Output the (X, Y) coordinate of the center of the cell containing the given text.  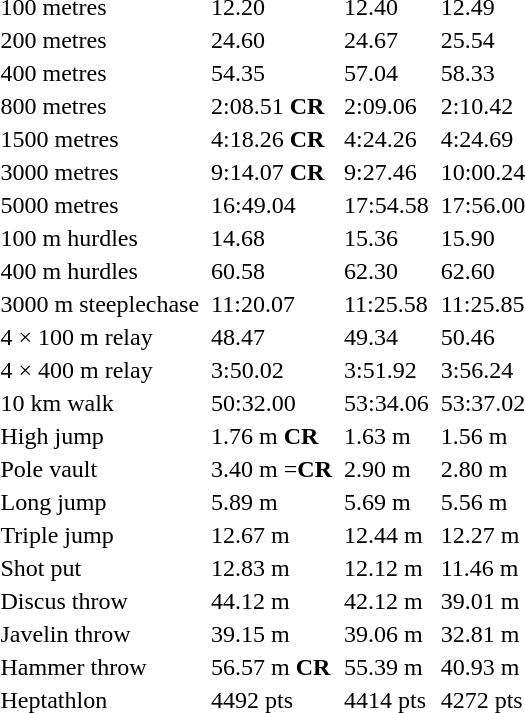
11:25.58 (386, 304)
50:32.00 (272, 403)
3:50.02 (272, 370)
2:08.51 CR (272, 106)
1.63 m (386, 436)
2:09.06 (386, 106)
54.35 (272, 73)
15.36 (386, 238)
48.47 (272, 337)
53:34.06 (386, 403)
3.40 m =CR (272, 469)
9:27.46 (386, 172)
55.39 m (386, 667)
5.69 m (386, 502)
14.68 (272, 238)
12.67 m (272, 535)
44.12 m (272, 601)
49.34 (386, 337)
12.44 m (386, 535)
11:20.07 (272, 304)
24.60 (272, 40)
1.76 m CR (272, 436)
24.67 (386, 40)
12.83 m (272, 568)
17:54.58 (386, 205)
57.04 (386, 73)
16:49.04 (272, 205)
56.57 m CR (272, 667)
42.12 m (386, 601)
39.06 m (386, 634)
3:51.92 (386, 370)
4:18.26 CR (272, 139)
2.90 m (386, 469)
4:24.26 (386, 139)
9:14.07 CR (272, 172)
39.15 m (272, 634)
5.89 m (272, 502)
12.12 m (386, 568)
62.30 (386, 271)
60.58 (272, 271)
